Output the [x, y] coordinate of the center of the cell containing the given text.  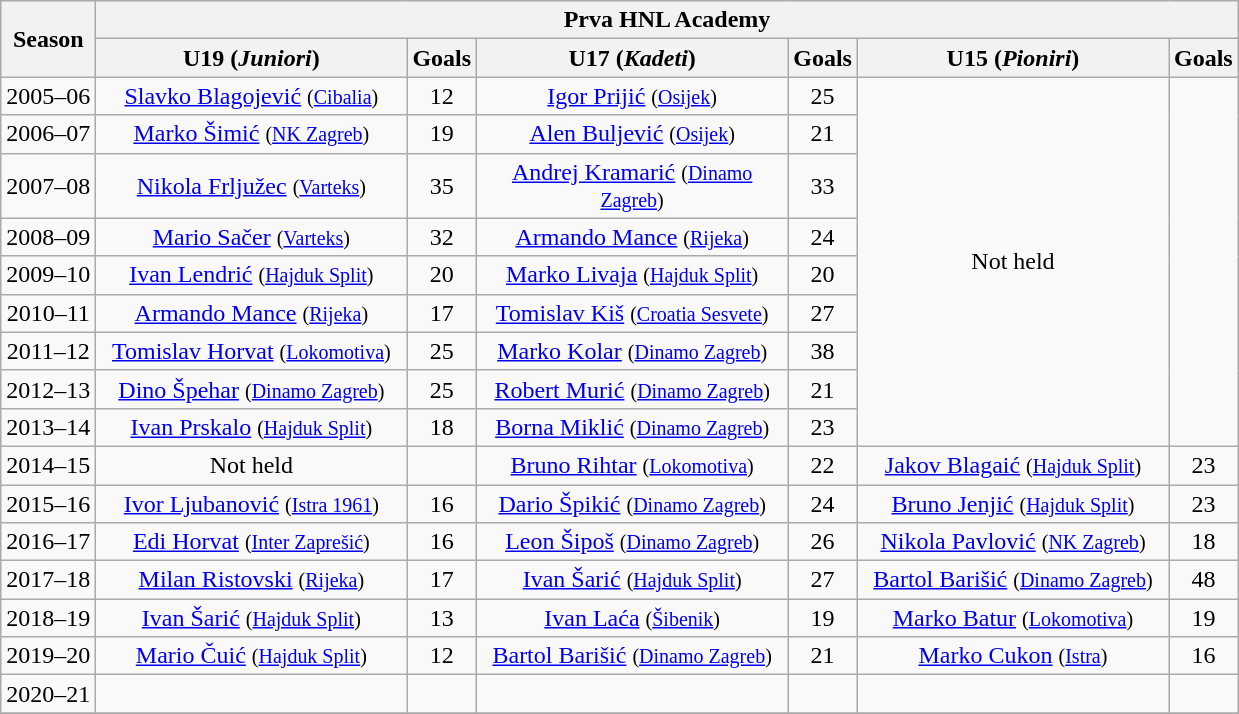
Dino Špehar (Dinamo Zagreb) [252, 389]
Bruno Jenjić (Hajduk Split) [1012, 503]
U17 (Kadeti) [632, 58]
Borna Miklić (Dinamo Zagreb) [632, 427]
Tomislav Kiš (Croatia Sesvete) [632, 313]
Andrej Kramarić (Dinamo Zagreb) [632, 186]
Ivor Ljubanović (Istra 1961) [252, 503]
Marko Šimić (NK Zagreb) [252, 134]
2016–17 [48, 542]
32 [442, 237]
Bruno Rihtar (Lokomotiva) [632, 465]
2010–11 [48, 313]
Jakov Blagaić (Hajduk Split) [1012, 465]
2007–08 [48, 186]
2018–19 [48, 618]
38 [823, 351]
Igor Prijić (Osijek) [632, 96]
U15 (Pioniri) [1012, 58]
2013–14 [48, 427]
Nikola Frljužec (Varteks) [252, 186]
Slavko Blagojević (Cibalia) [252, 96]
Edi Horvat (Inter Zaprešić) [252, 542]
2008–09 [48, 237]
Tomislav Horvat (Lokomotiva) [252, 351]
Prva HNL Academy [667, 20]
13 [442, 618]
Mario Čuić (Hajduk Split) [252, 656]
2012–13 [48, 389]
Robert Murić (Dinamo Zagreb) [632, 389]
2005–06 [48, 96]
Marko Livaja (Hajduk Split) [632, 275]
Dario Špikić (Dinamo Zagreb) [632, 503]
33 [823, 186]
Marko Cukon (Istra) [1012, 656]
2019–20 [48, 656]
Alen Buljević (Osijek) [632, 134]
48 [1203, 580]
2009–10 [48, 275]
Ivan Laća (Šibenik) [632, 618]
26 [823, 542]
Milan Ristovski (Rijeka) [252, 580]
2011–12 [48, 351]
Ivan Lendrić (Hajduk Split) [252, 275]
Ivan Prskalo (Hajduk Split) [252, 427]
Nikola Pavlović (NK Zagreb) [1012, 542]
Leon Šipoš (Dinamo Zagreb) [632, 542]
22 [823, 465]
U19 (Juniori) [252, 58]
35 [442, 186]
2006–07 [48, 134]
Mario Sačer (Varteks) [252, 237]
Marko Kolar (Dinamo Zagreb) [632, 351]
2015–16 [48, 503]
Marko Batur (Lokomotiva) [1012, 618]
2014–15 [48, 465]
2020–21 [48, 694]
2017–18 [48, 580]
Season [48, 39]
